From the cell containing the given text, extract its center point as (X, Y) coordinate. 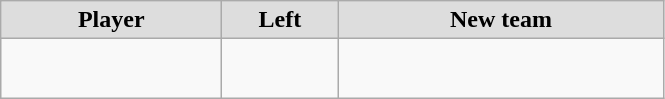
Player (112, 20)
Left (280, 20)
New team (501, 20)
